For the text-containing cell, return its midpoint in [X, Y] coordinate format. 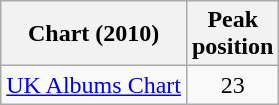
UK Albums Chart [94, 85]
23 [232, 85]
Peakposition [232, 34]
Chart (2010) [94, 34]
